Search for the cell housing the specified text and yield its (x, y) center coordinate. 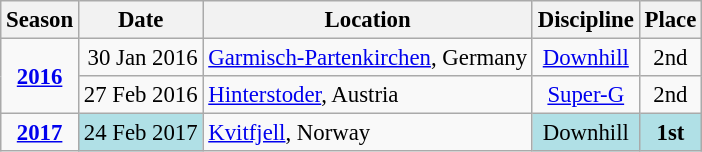
Date (140, 20)
Super-G (586, 95)
1st (670, 133)
Place (670, 20)
Discipline (586, 20)
Location (368, 20)
Season (40, 20)
2016 (40, 76)
2017 (40, 133)
Hinterstoder, Austria (368, 95)
24 Feb 2017 (140, 133)
30 Jan 2016 (140, 58)
Garmisch-Partenkirchen, Germany (368, 58)
27 Feb 2016 (140, 95)
Kvitfjell, Norway (368, 133)
